Return [X, Y] of the center of cell containing provided text 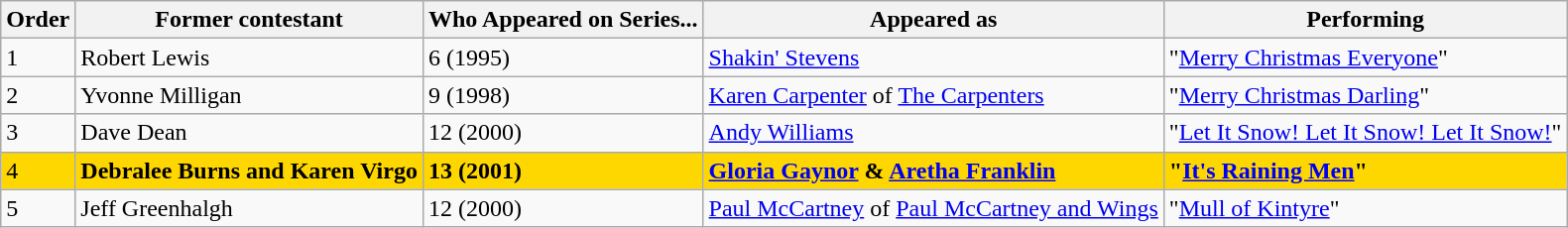
Dave Dean [250, 133]
Former contestant [250, 20]
Robert Lewis [250, 57]
6 (1995) [563, 57]
"It's Raining Men" [1365, 171]
"Mull of Kintyre" [1365, 208]
Debralee Burns and Karen Virgo [250, 171]
"Merry Christmas Everyone" [1365, 57]
1 [38, 57]
5 [38, 208]
"Let It Snow! Let It Snow! Let It Snow!" [1365, 133]
Performing [1365, 20]
Who Appeared on Series... [563, 20]
2 [38, 95]
"Merry Christmas Darling" [1365, 95]
Order [38, 20]
Shakin' Stevens [933, 57]
13 (2001) [563, 171]
Appeared as [933, 20]
Andy Williams [933, 133]
3 [38, 133]
Gloria Gaynor & Aretha Franklin [933, 171]
4 [38, 171]
Paul McCartney of Paul McCartney and Wings [933, 208]
Jeff Greenhalgh [250, 208]
9 (1998) [563, 95]
Karen Carpenter of The Carpenters [933, 95]
Yvonne Milligan [250, 95]
